Detect which cell encompasses the target text, then output its [X, Y] center coordinate. 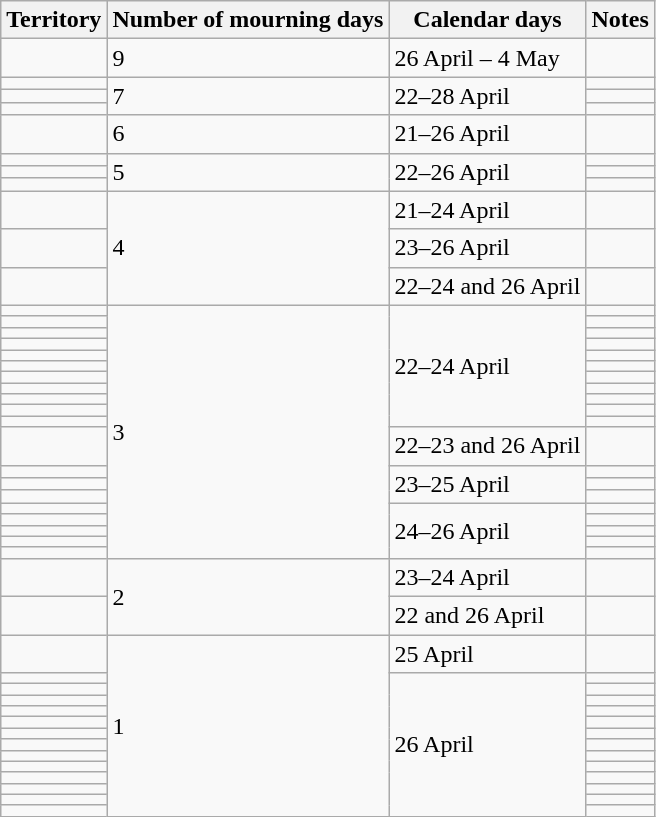
23–25 April [488, 484]
24–26 April [488, 530]
5 [248, 172]
Notes [620, 20]
23–24 April [488, 577]
2 [248, 596]
4 [248, 248]
25 April [488, 653]
22–23 and 26 April [488, 446]
7 [248, 96]
9 [248, 58]
22 and 26 April [488, 615]
Calendar days [488, 20]
26 April [488, 745]
Territory [54, 20]
1 [248, 725]
22–28 April [488, 96]
22–26 April [488, 172]
21–24 April [488, 210]
22–24 and 26 April [488, 286]
6 [248, 134]
Number of mourning days [248, 20]
22–24 April [488, 366]
23–26 April [488, 248]
26 April – 4 May [488, 58]
21–26 April [488, 134]
3 [248, 432]
